Detect which cell encompasses the target text, then output its [x, y] center coordinate. 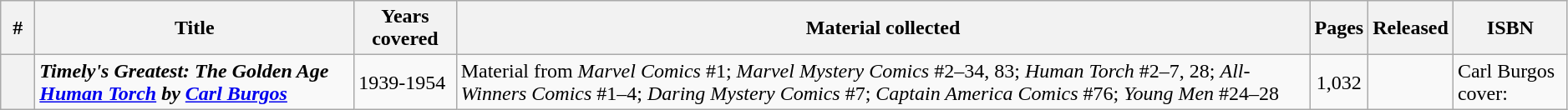
Carl Burgos cover: [1510, 82]
1,032 [1339, 82]
Material collected [883, 28]
Title [195, 28]
# [18, 28]
Timely's Greatest: The Golden Age Human Torch by Carl Burgos [195, 82]
Released [1411, 28]
Years covered [405, 28]
Pages [1339, 28]
ISBN [1510, 28]
1939-1954 [405, 82]
